Locate the cell with the specified text and output its (x, y) center coordinate. 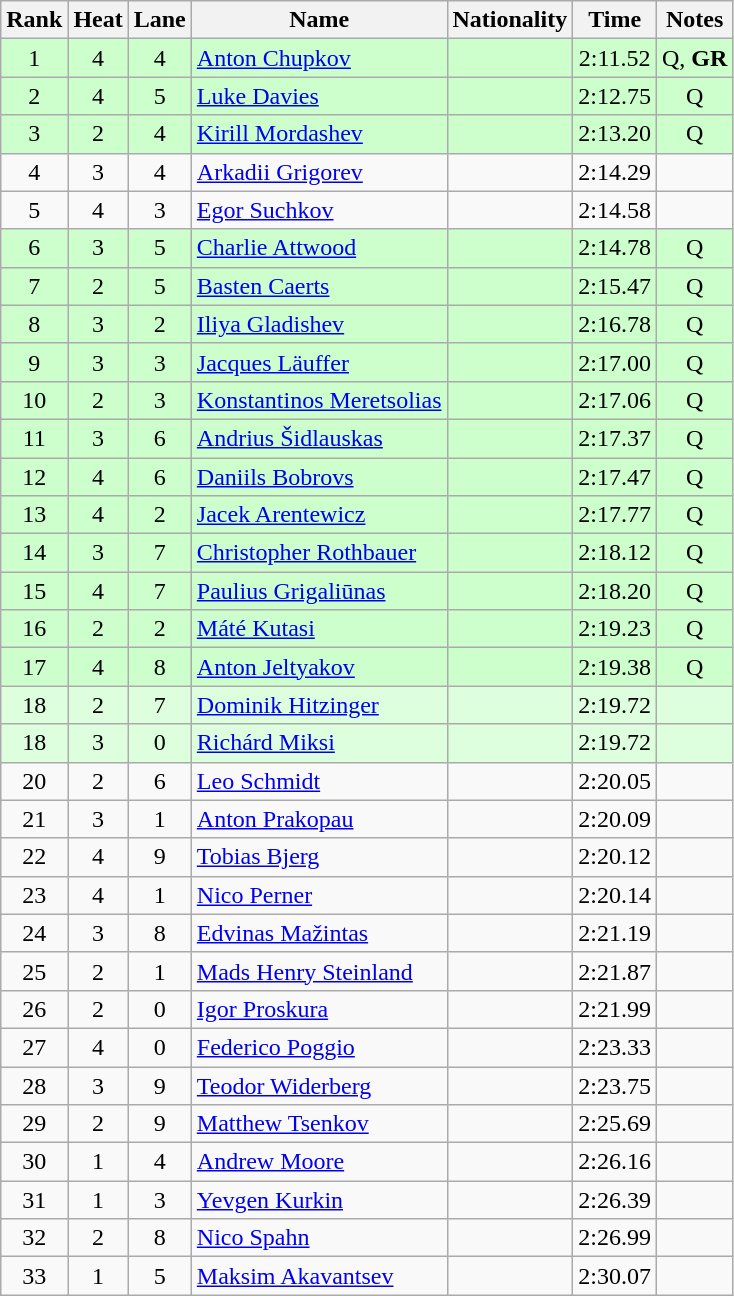
Andrius Šidlauskas (319, 438)
Name (319, 20)
2:26.16 (615, 1162)
Notes (694, 20)
23 (34, 895)
2:15.47 (615, 286)
Andrew Moore (319, 1162)
32 (34, 1238)
2:18.20 (615, 591)
Anton Prakopau (319, 819)
28 (34, 1085)
2:11.52 (615, 58)
Anton Jeltyakov (319, 667)
Q, GR (694, 58)
2:20.09 (615, 819)
Christopher Rothbauer (319, 553)
2:17.47 (615, 477)
Heat (98, 20)
Igor Proskura (319, 1009)
25 (34, 971)
2:20.14 (615, 895)
2:21.87 (615, 971)
Basten Caerts (319, 286)
2:19.38 (615, 667)
Anton Chupkov (319, 58)
22 (34, 857)
2:23.75 (615, 1085)
2:20.05 (615, 781)
Nico Spahn (319, 1238)
Rank (34, 20)
2:17.00 (615, 362)
2:20.12 (615, 857)
Jacques Läuffer (319, 362)
Konstantinos Meretsolias (319, 400)
Richárd Miksi (319, 743)
31 (34, 1200)
2:25.69 (615, 1124)
2:23.33 (615, 1047)
Time (615, 20)
2:14.29 (615, 172)
24 (34, 933)
Edvinas Mažintas (319, 933)
Egor Suchkov (319, 210)
16 (34, 629)
2:13.20 (615, 134)
2:30.07 (615, 1276)
14 (34, 553)
20 (34, 781)
Federico Poggio (319, 1047)
17 (34, 667)
2:12.75 (615, 96)
Jacek Arentewicz (319, 515)
30 (34, 1162)
2:19.23 (615, 629)
Luke Davies (319, 96)
2:16.78 (615, 324)
2:14.78 (615, 248)
Leo Schmidt (319, 781)
21 (34, 819)
Nico Perner (319, 895)
2:26.99 (615, 1238)
2:21.99 (615, 1009)
2:17.37 (615, 438)
15 (34, 591)
Arkadii Grigorev (319, 172)
Daniils Bobrovs (319, 477)
Nationality (510, 20)
26 (34, 1009)
Teodor Widerberg (319, 1085)
Mads Henry Steinland (319, 971)
11 (34, 438)
Dominik Hitzinger (319, 705)
2:26.39 (615, 1200)
Charlie Attwood (319, 248)
Tobias Bjerg (319, 857)
27 (34, 1047)
29 (34, 1124)
10 (34, 400)
2:17.77 (615, 515)
Máté Kutasi (319, 629)
Matthew Tsenkov (319, 1124)
33 (34, 1276)
Paulius Grigaliūnas (319, 591)
Maksim Akavantsev (319, 1276)
13 (34, 515)
2:14.58 (615, 210)
Yevgen Kurkin (319, 1200)
2:18.12 (615, 553)
Iliya Gladishev (319, 324)
Kirill Mordashev (319, 134)
12 (34, 477)
2:17.06 (615, 400)
2:21.19 (615, 933)
Lane (160, 20)
